Output the [x, y] coordinate of the center of the cell containing the given text.  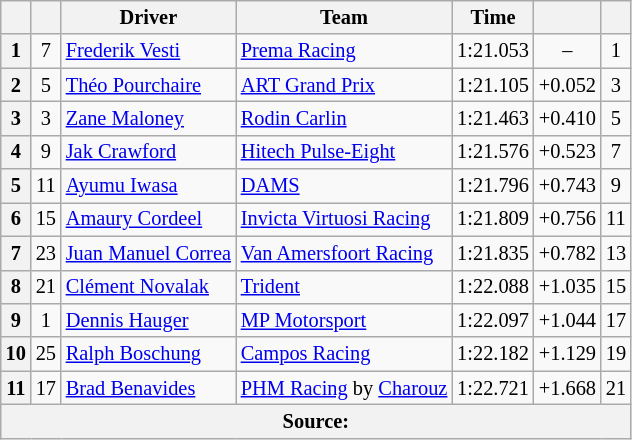
1:21.463 [493, 118]
Jak Crawford [148, 152]
Van Amersfoort Racing [344, 253]
10 [16, 354]
+0.052 [568, 85]
1:22.097 [493, 320]
13 [616, 253]
+0.410 [568, 118]
– [568, 51]
Ralph Boschung [148, 354]
ART Grand Prix [344, 85]
+0.756 [568, 219]
Théo Pourchaire [148, 85]
Driver [148, 17]
Zane Maloney [148, 118]
Clément Novalak [148, 287]
+1.035 [568, 287]
DAMS [344, 186]
25 [46, 354]
1:21.809 [493, 219]
1:21.053 [493, 51]
Prema Racing [344, 51]
Team [344, 17]
1:21.835 [493, 253]
1:22.088 [493, 287]
6 [16, 219]
Trident [344, 287]
Rodin Carlin [344, 118]
+1.129 [568, 354]
MP Motorsport [344, 320]
Hitech Pulse-Eight [344, 152]
+1.044 [568, 320]
PHM Racing by Charouz [344, 388]
2 [16, 85]
Invicta Virtuosi Racing [344, 219]
Source: [316, 421]
Frederik Vesti [148, 51]
Juan Manuel Correa [148, 253]
Ayumu Iwasa [148, 186]
19 [616, 354]
1:22.182 [493, 354]
Dennis Hauger [148, 320]
1:21.576 [493, 152]
4 [16, 152]
Brad Benavides [148, 388]
8 [16, 287]
+0.743 [568, 186]
23 [46, 253]
1:21.105 [493, 85]
1:21.796 [493, 186]
1:22.721 [493, 388]
+1.668 [568, 388]
+0.523 [568, 152]
Time [493, 17]
Amaury Cordeel [148, 219]
Campos Racing [344, 354]
+0.782 [568, 253]
